Search for the cell housing the specified text and yield its (x, y) center coordinate. 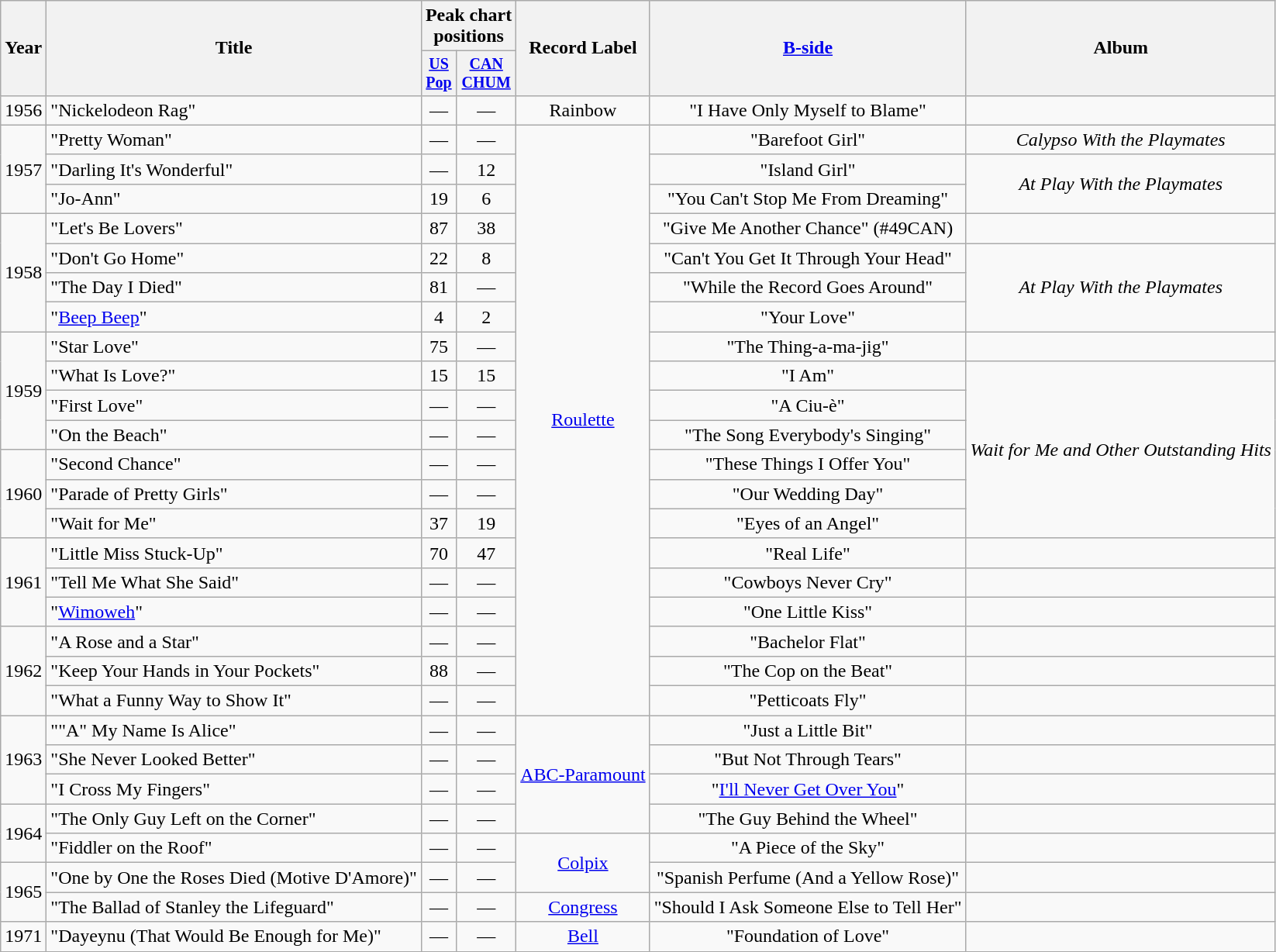
ABC-Paramount (583, 774)
"Pretty Woman" (234, 140)
1961 (23, 582)
Colpix (583, 863)
"These Things I Offer You" (808, 464)
Bell (583, 936)
22 (439, 258)
"What a Funny Way to Show It" (234, 701)
"One Little Kiss" (808, 612)
""A" My Name Is Alice" (234, 730)
"A Piece of the Sky" (808, 848)
"Real Life" (808, 553)
1964 (23, 833)
70 (439, 553)
"Nickelodeon Rag" (234, 110)
"I Have Only Myself to Blame" (808, 110)
"On the Beach" (234, 435)
"Parade of Pretty Girls" (234, 494)
Wait for Me and Other Outstanding Hits (1121, 450)
87 (439, 229)
USPop (439, 73)
"Should I Ask Someone Else to Tell Her" (808, 907)
"Give Me Another Chance" (#49CAN) (808, 229)
"One by One the Roses Died (Motive D'Amore)" (234, 878)
88 (439, 671)
1957 (23, 169)
37 (439, 523)
"Don't Go Home" (234, 258)
"Cowboys Never Cry" (808, 582)
Title (234, 48)
"A Ciu-è" (808, 405)
Album (1121, 48)
"What Is Love?" (234, 376)
Congress (583, 907)
8 (487, 258)
12 (487, 169)
"Petticoats Fly" (808, 701)
"Spanish Perfume (And a Yellow Rose)" (808, 878)
"She Never Looked Better" (234, 760)
"I'll Never Get Over You" (808, 789)
"Eyes of an Angel" (808, 523)
75 (439, 347)
1965 (23, 892)
"Little Miss Stuck-Up" (234, 553)
1956 (23, 110)
"The Only Guy Left on the Corner" (234, 819)
"Bachelor Flat" (808, 641)
Calypso With the Playmates (1121, 140)
"The Cop on the Beat" (808, 671)
"The Thing-a-ma-jig" (808, 347)
"First Love" (234, 405)
"I Cross My Fingers" (234, 789)
"You Can't Stop Me From Dreaming" (808, 198)
1963 (23, 760)
"Just a Little Bit" (808, 730)
"But Not Through Tears" (808, 760)
"While the Record Goes Around" (808, 288)
"Beep Beep" (234, 317)
1971 (23, 936)
CANCHUM (487, 73)
81 (439, 288)
1958 (23, 273)
"The Song Everybody's Singing" (808, 435)
"Wait for Me" (234, 523)
"Your Love" (808, 317)
Peak chartpositions (468, 26)
"Darling It's Wonderful" (234, 169)
1960 (23, 494)
4 (439, 317)
"The Day I Died" (234, 288)
Record Label (583, 48)
Roulette (583, 420)
"Wimoweh" (234, 612)
"Second Chance" (234, 464)
"I Am" (808, 376)
1959 (23, 391)
"Keep Your Hands in Your Pockets" (234, 671)
2 (487, 317)
"Island Girl" (808, 169)
1962 (23, 671)
"Dayeynu (That Would Be Enough for Me)" (234, 936)
Rainbow (583, 110)
"Jo-Ann" (234, 198)
38 (487, 229)
"A Rose and a Star" (234, 641)
"Tell Me What She Said" (234, 582)
"Barefoot Girl" (808, 140)
"Let's Be Lovers" (234, 229)
Year (23, 48)
"The Ballad of Stanley the Lifeguard" (234, 907)
"Fiddler on the Roof" (234, 848)
47 (487, 553)
"The Guy Behind the Wheel" (808, 819)
"Star Love" (234, 347)
"Can't You Get It Through Your Head" (808, 258)
"Foundation of Love" (808, 936)
"Our Wedding Day" (808, 494)
B-side (808, 48)
6 (487, 198)
